Scan for the cell matching the given text and deliver its (X, Y) coordinate at center. 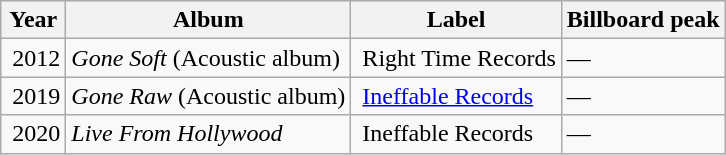
Album (208, 20)
Label (456, 20)
2019 (34, 96)
Billboard peak (643, 20)
Right Time Records (456, 58)
Gone Raw (Acoustic album) (208, 96)
Gone Soft (Acoustic album) (208, 58)
2020 (34, 134)
Live From Hollywood (208, 134)
Year (34, 20)
2012 (34, 58)
